Return (x, y) of the center of cell containing provided text 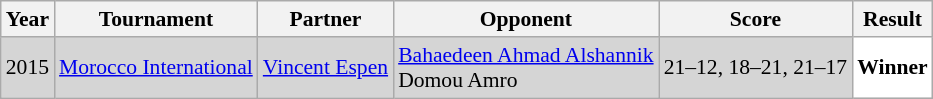
Winner (892, 68)
Result (892, 19)
Vincent Espen (326, 68)
Morocco International (156, 68)
Partner (326, 19)
21–12, 18–21, 21–17 (756, 68)
2015 (28, 68)
Opponent (526, 19)
Score (756, 19)
Bahaedeen Ahmad Alshannik Domou Amro (526, 68)
Tournament (156, 19)
Year (28, 19)
